Scan for the cell matching the given text and deliver its [x, y] coordinate at center. 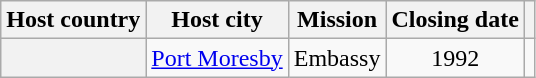
Closing date [455, 20]
Embassy [337, 58]
Port Moresby [217, 58]
Host country [74, 20]
Host city [217, 20]
1992 [455, 58]
Mission [337, 20]
